Search for the cell housing the specified text and yield its [X, Y] center coordinate. 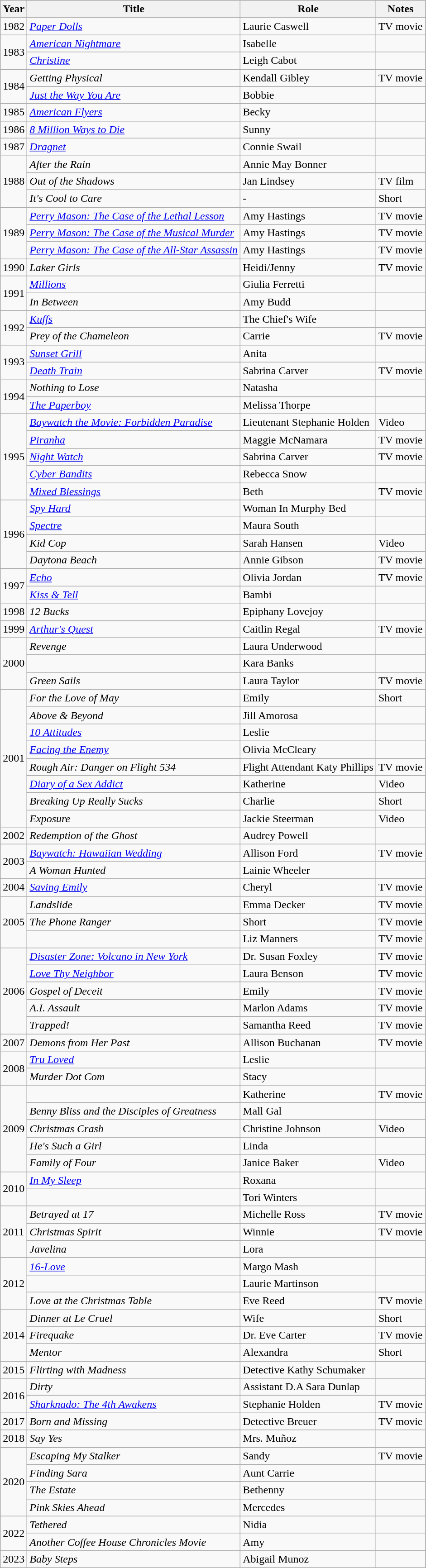
Marlon Adams [308, 1008]
The Phone Ranger [134, 922]
Christmas Spirit [134, 1232]
Love at the Christmas Table [134, 1301]
1988 [14, 181]
Laura Benson [308, 973]
Bethenny [308, 1490]
Cheryl [308, 887]
Abigail Munoz [308, 1559]
1990 [14, 267]
Liz Manners [308, 939]
Year [14, 9]
Mrs. Muñoz [308, 1439]
Firequake [134, 1335]
Tethered [134, 1525]
Roxana [308, 1180]
Spy Hard [134, 509]
Daytona Beach [134, 560]
Tori Winters [308, 1197]
Notes [400, 9]
Aunt Carrie [308, 1473]
Kara Banks [308, 663]
Mall Gal [308, 1111]
Death Train [134, 371]
Charlie [308, 801]
Annie Gibson [308, 560]
1984 [14, 86]
For the Love of May [134, 698]
2007 [14, 1042]
Disaster Zone: Volcano in New York [134, 956]
8 Million Ways to Die [134, 129]
Olivia Jordan [308, 577]
Laurie Caswell [308, 26]
Annie May Bonner [308, 164]
Stacy [308, 1077]
Nothing to Lose [134, 388]
2005 [14, 922]
It's Cool to Care [134, 198]
Giulia Ferretti [308, 285]
In My Sleep [134, 1180]
Christine [134, 61]
Flight Attendant Katy Phillips [308, 767]
Woman In Murphy Bed [308, 509]
Melissa Thorpe [308, 405]
Echo [134, 577]
Exposure [134, 819]
Jill Amorosa [308, 715]
1995 [14, 457]
Cyber Bandits [134, 474]
Flirting with Madness [134, 1370]
Benny Bliss and the Disciples of Greatness [134, 1111]
Detective Kathy Schumaker [308, 1370]
Kid Cop [134, 543]
Finding Sara [134, 1473]
Another Coffee House Chronicles Movie [134, 1542]
2014 [14, 1335]
1986 [14, 129]
1998 [14, 612]
Arthur's Quest [134, 629]
2016 [14, 1396]
Mixed Blessings [134, 491]
2015 [14, 1370]
2003 [14, 862]
Javelina [134, 1249]
Facing the Enemy [134, 749]
Baywatch: Hawaiian Wedding [134, 853]
Olivia McCleary [308, 749]
2000 [14, 663]
Stephanie Holden [308, 1404]
2009 [14, 1129]
American Flyers [134, 112]
1987 [14, 147]
Sunset Grill [134, 353]
Murder Dot Com [134, 1077]
Diary of a Sex Addict [134, 784]
Eve Reed [308, 1301]
Laker Girls [134, 267]
Caitlin Regal [308, 629]
Laura Underwood [308, 646]
1992 [14, 328]
Dr. Eve Carter [308, 1335]
The Paperboy [134, 405]
Night Watch [134, 457]
Perry Mason: The Case of the Musical Murder [134, 233]
1991 [14, 293]
2008 [14, 1068]
Samantha Reed [308, 1025]
Love Thy Neighbor [134, 973]
2018 [14, 1439]
16-Love [134, 1266]
Laura Taylor [308, 681]
2017 [14, 1421]
Jackie Steerman [308, 819]
2012 [14, 1283]
Audrey Powell [308, 836]
Landslide [134, 905]
1985 [14, 112]
Jan Lindsey [308, 181]
Rebecca Snow [308, 474]
Assistant D.A Sara Dunlap [308, 1387]
Bobbie [308, 95]
Mercedes [308, 1507]
1983 [14, 52]
1989 [14, 233]
Tru Loved [134, 1060]
Kendall Gibley [308, 78]
1999 [14, 629]
Nidia [308, 1525]
Margo Mash [308, 1266]
After the Rain [134, 164]
Lieutenant Stephanie Holden [308, 422]
Heidi/Jenny [308, 267]
Prey of the Chameleon [134, 336]
Green Sails [134, 681]
- [308, 198]
Maura South [308, 526]
Amy [308, 1542]
Kuffs [134, 319]
Sarah Hansen [308, 543]
Michelle Ross [308, 1215]
Pink Skies Ahead [134, 1507]
2001 [14, 758]
Anita [308, 353]
Amy Budd [308, 302]
Role [308, 9]
2004 [14, 887]
Gospel of Deceit [134, 991]
Alexandra [308, 1353]
Demons from Her Past [134, 1042]
Isabelle [308, 43]
10 Attitudes [134, 732]
Spectre [134, 526]
Christmas Crash [134, 1129]
Leigh Cabot [308, 61]
Allison Buchanan [308, 1042]
He's Such a Girl [134, 1146]
Lora [308, 1249]
Millions [134, 285]
Breaking Up Really Sucks [134, 801]
Winnie [308, 1232]
Born and Missing [134, 1421]
Christine Johnson [308, 1129]
Maggie McNamara [308, 439]
Carrie [308, 336]
Dirty [134, 1387]
2020 [14, 1482]
American Nightmare [134, 43]
2002 [14, 836]
Revenge [134, 646]
Bambi [308, 595]
Laurie Martinson [308, 1283]
Becky [308, 112]
Lainie Wheeler [308, 870]
TV film [400, 181]
Connie Swail [308, 147]
Janice Baker [308, 1163]
2006 [14, 991]
Dinner at Le Cruel [134, 1318]
Above & Beyond [134, 715]
1982 [14, 26]
1997 [14, 586]
Sandy [308, 1456]
Trapped! [134, 1025]
Sunny [308, 129]
Baby Steps [134, 1559]
1993 [14, 362]
Beth [308, 491]
The Estate [134, 1490]
Redemption of the Ghost [134, 836]
Piranha [134, 439]
In Between [134, 302]
A Woman Hunted [134, 870]
Linda [308, 1146]
Dragnet [134, 147]
A.I. Assault [134, 1008]
Baywatch the Movie: Forbidden Paradise [134, 422]
Betrayed at 17 [134, 1215]
Say Yes [134, 1439]
Detective Breuer [308, 1421]
Family of Four [134, 1163]
Wife [308, 1318]
Getting Physical [134, 78]
2023 [14, 1559]
Perry Mason: The Case of the Lethal Lesson [134, 216]
2011 [14, 1232]
2022 [14, 1533]
1996 [14, 534]
Allison Ford [308, 853]
The Chief's Wife [308, 319]
Mentor [134, 1353]
Title [134, 9]
Perry Mason: The Case of the All-Star Assassin [134, 250]
Rough Air: Danger on Flight 534 [134, 767]
Saving Emily [134, 887]
Kiss & Tell [134, 595]
Paper Dolls [134, 26]
Sharknado: The 4th Awakens [134, 1404]
Natasha [308, 388]
Out of the Shadows [134, 181]
1994 [14, 396]
Dr. Susan Foxley [308, 956]
Escaping My Stalker [134, 1456]
Just the Way You Are [134, 95]
12 Bucks [134, 612]
2010 [14, 1189]
Emma Decker [308, 905]
Epiphany Lovejoy [308, 612]
